Locate the cell with the specified text and output its (X, Y) center coordinate. 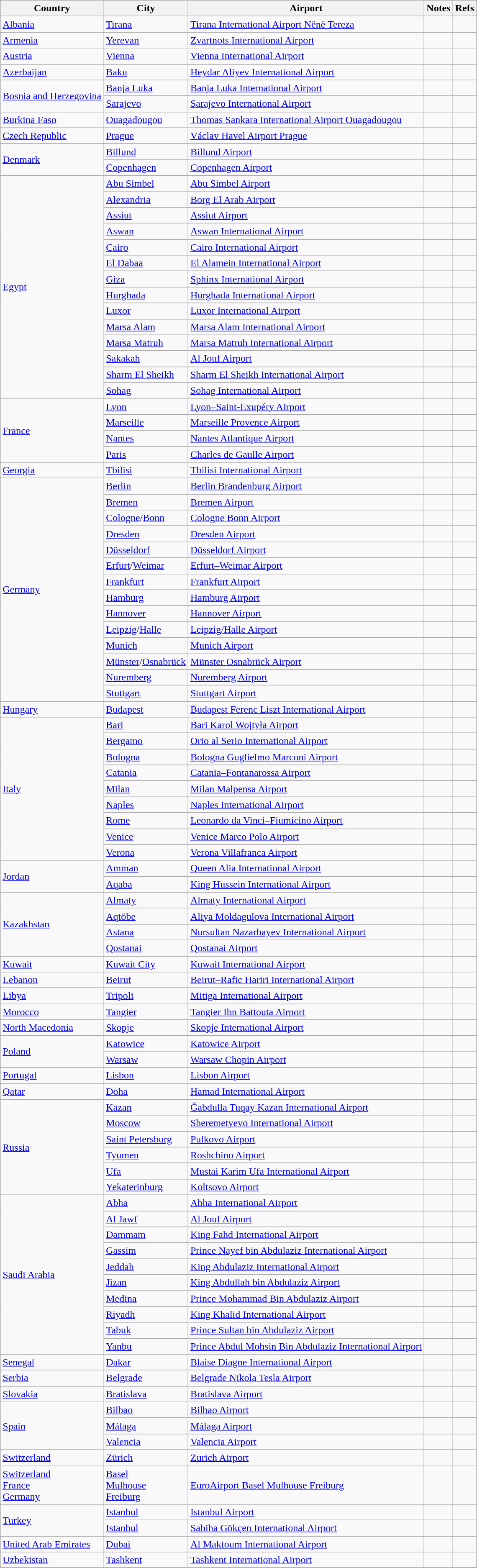
Prince Sultan bin Abdulaziz Airport (306, 1330)
Abu Simbel Airport (306, 183)
Mustai Karim Ufa International Airport (306, 1171)
Moscow (146, 1123)
Warsaw (146, 1060)
Bari Karol Wojtyła Airport (306, 725)
Hamad International Airport (306, 1091)
Frankfurt (146, 582)
Marseille (146, 422)
Münster Osnabrück Airport (306, 661)
SwitzerlandFranceGermany (52, 1485)
Belgrade (146, 1378)
Orio al Serio International Airport (306, 741)
Morocco (52, 1012)
Bosnia and Herzegovina (52, 96)
Kuwait International Airport (306, 964)
Skopje (146, 1028)
Astana (146, 932)
Bremen (146, 502)
Albania (52, 24)
Blaise Diagne International Airport (306, 1362)
Marsa Alam (146, 327)
Vienna International Airport (306, 56)
Sarajevo (146, 104)
Nuremberg (146, 677)
Prague (146, 136)
Saint Petersburg (146, 1139)
King Hussein International Airport (306, 884)
Marseille Provence Airport (306, 422)
Saudi Arabia (52, 1275)
Lyon (146, 406)
Aqtöbe (146, 916)
Libya (52, 996)
Queen Alia International Airport (306, 868)
King Abdulaziz International Airport (306, 1267)
Erfurt/Weimar (146, 566)
Málaga Airport (306, 1426)
Assiut Airport (306, 216)
Thomas Sankara International Airport Ouagadougou (306, 120)
Bratislava Airport (306, 1394)
Jizan (146, 1283)
Uzbekistan (52, 1560)
Leonardo da Vinci–Fiumicino Airport (306, 821)
Verona Villafranca Airport (306, 852)
Billund (146, 151)
Catania (146, 773)
Copenhagen (146, 167)
Luxor International Airport (306, 311)
Düsseldorf Airport (306, 550)
Naples International Airport (306, 805)
Sakakah (146, 359)
Portugal (52, 1075)
Venice (146, 837)
Tangier (146, 1012)
Italy (52, 789)
Egypt (52, 287)
Qostanai (146, 948)
Borg El Arab Airport (306, 200)
Sheremetyevo International Airport (306, 1123)
Milan (146, 789)
Marsa Matruh International Airport (306, 343)
Nantes Atlantique Airport (306, 438)
Leipzig/Halle Airport (306, 629)
Düsseldorf (146, 550)
Tashkent International Airport (306, 1560)
City (146, 8)
Nantes (146, 438)
Kuwait City (146, 964)
Charles de Gaulle Airport (306, 454)
North Macedonia (52, 1028)
Armenia (52, 40)
Riyadh (146, 1314)
United Arab Emirates (52, 1544)
Málaga (146, 1426)
Gassim (146, 1251)
Leipzig/Halle (146, 629)
Catania–Fontanarossa Airport (306, 773)
Sohag (146, 390)
Munich (146, 645)
Yerevan (146, 40)
Poland (52, 1052)
Amman (146, 868)
Al Maktoum International Airport (306, 1544)
Cologne/Bonn (146, 518)
Germany (52, 590)
Aswan (146, 231)
Tyumen (146, 1155)
Naples (146, 805)
Pulkovo Airport (306, 1139)
Belgrade Nikola Tesla Airport (306, 1378)
Sharm El Sheikh International Airport (306, 375)
Lisbon (146, 1075)
Bilbao Airport (306, 1410)
EuroAirport Basel Mulhouse Freiburg (306, 1485)
Valencia (146, 1442)
Burkina Faso (52, 120)
BaselMulhouseFreiburg (146, 1485)
Mitiga International Airport (306, 996)
Marsa Matruh (146, 343)
Katowice (146, 1044)
Russia (52, 1147)
Bari (146, 725)
Notes (439, 8)
Kazan (146, 1107)
Denmark (52, 159)
Kazakhstan (52, 924)
Roshchino Airport (306, 1155)
Copenhagen Airport (306, 167)
Tbilisi International Airport (306, 470)
Sharm El Sheikh (146, 375)
Serbia (52, 1378)
Abha International Airport (306, 1203)
Munich Airport (306, 645)
Istanbul Airport (306, 1512)
France (52, 430)
Baku (146, 72)
Ufa (146, 1171)
Sarajevo International Airport (306, 104)
Lebanon (52, 980)
Verona (146, 852)
Senegal (52, 1362)
Dubai (146, 1544)
Marsa Alam International Airport (306, 327)
Banja Luka International Airport (306, 88)
Sphinx International Airport (306, 279)
Georgia (52, 470)
Azerbaijan (52, 72)
Skopje International Airport (306, 1028)
Yekaterinburg (146, 1187)
Stuttgart (146, 693)
King Khalid International Airport (306, 1314)
Aswan International Airport (306, 231)
El Alamein International Airport (306, 263)
Al Jawf (146, 1219)
Berlin (146, 486)
Tirana International Airport Nënë Tereza (306, 24)
Refs (464, 8)
Hannover (146, 613)
Almaty (146, 900)
Münster/Osnabrück (146, 661)
Václav Havel Airport Prague (306, 136)
Dakar (146, 1362)
Hurghada International Airport (306, 295)
Czech Republic (52, 136)
Sabiha Gökçen International Airport (306, 1528)
Beirut (146, 980)
Erfurt–Weimar Airport (306, 566)
Tirana (146, 24)
Hungary (52, 709)
Tashkent (146, 1560)
Austria (52, 56)
Almaty International Airport (306, 900)
Alexandria (146, 200)
Budapest Ferenc Liszt International Airport (306, 709)
Prince Nayef bin Abdulaziz International Airport (306, 1251)
Venice Marco Polo Airport (306, 837)
Bremen Airport (306, 502)
Zurich Airport (306, 1458)
Billund Airport (306, 151)
Yanbu (146, 1346)
Dresden Airport (306, 534)
Valencia Airport (306, 1442)
Switzerland (52, 1458)
Prince Abdul Mohsin Bin Abdulaziz International Airport (306, 1346)
Frankfurt Airport (306, 582)
Spain (52, 1426)
Kuwait (52, 964)
Banja Luka (146, 88)
Warsaw Chopin Airport (306, 1060)
El Dabaa (146, 263)
Giza (146, 279)
Slovakia (52, 1394)
Airport (306, 8)
Tangier Ibn Battouta Airport (306, 1012)
Aqaba (146, 884)
Ğabdulla Tuqay Kazan International Airport (306, 1107)
Qatar (52, 1091)
Lyon–Saint-Exupéry Airport (306, 406)
King Abdullah bin Abdulaziz Airport (306, 1283)
Rome (146, 821)
Cairo (146, 247)
Bratislava (146, 1394)
Nursultan Nazarbayev International Airport (306, 932)
Tbilisi (146, 470)
Dresden (146, 534)
Turkey (52, 1520)
Tripoli (146, 996)
Abu Simbel (146, 183)
Luxor (146, 311)
Vienna (146, 56)
Sohag International Airport (306, 390)
Berlin Brandenburg Airport (306, 486)
Assiut (146, 216)
King Fahd International Airport (306, 1235)
Aliya Moldagulova International Airport (306, 916)
Hamburg Airport (306, 598)
Bilbao (146, 1410)
Budapest (146, 709)
Doha (146, 1091)
Medina (146, 1299)
Jordan (52, 876)
Cairo International Airport (306, 247)
Zürich (146, 1458)
Zvartnots International Airport (306, 40)
Cologne Bonn Airport (306, 518)
Bologna (146, 757)
Dammam (146, 1235)
Lisbon Airport (306, 1075)
Hurghada (146, 295)
Heydar Aliyev International Airport (306, 72)
Ouagadougou (146, 120)
Qostanai Airport (306, 948)
Bologna Guglielmo Marconi Airport (306, 757)
Jeddah (146, 1267)
Beirut–Rafic Hariri International Airport (306, 980)
Prince Mohammad Bin Abdulaziz Airport (306, 1299)
Paris (146, 454)
Bergamo (146, 741)
Hannover Airport (306, 613)
Stuttgart Airport (306, 693)
Hamburg (146, 598)
Katowice Airport (306, 1044)
Koltsovo Airport (306, 1187)
Abha (146, 1203)
Country (52, 8)
Milan Malpensa Airport (306, 789)
Tabuk (146, 1330)
Nuremberg Airport (306, 677)
